Scan for the cell matching the given text and deliver its (x, y) coordinate at center. 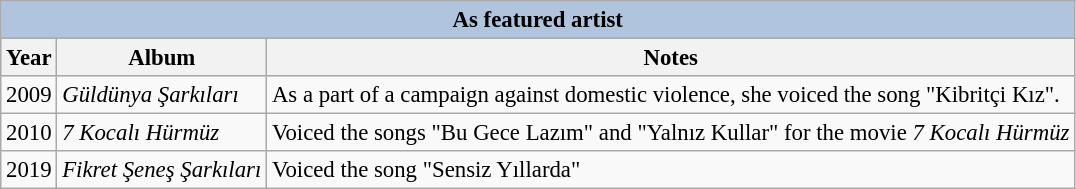
Fikret Şeneş Şarkıları (162, 170)
As featured artist (538, 20)
Voiced the song "Sensiz Yıllarda" (671, 170)
2019 (29, 170)
Notes (671, 58)
2010 (29, 133)
7 Kocalı Hürmüz (162, 133)
Album (162, 58)
Year (29, 58)
Güldünya Şarkıları (162, 95)
As a part of a campaign against domestic violence, she voiced the song "Kibritçi Kız". (671, 95)
Voiced the songs "Bu Gece Lazım" and "Yalnız Kullar" for the movie 7 Kocalı Hürmüz (671, 133)
2009 (29, 95)
